Output the [X, Y] coordinate of the center of the cell containing the given text.  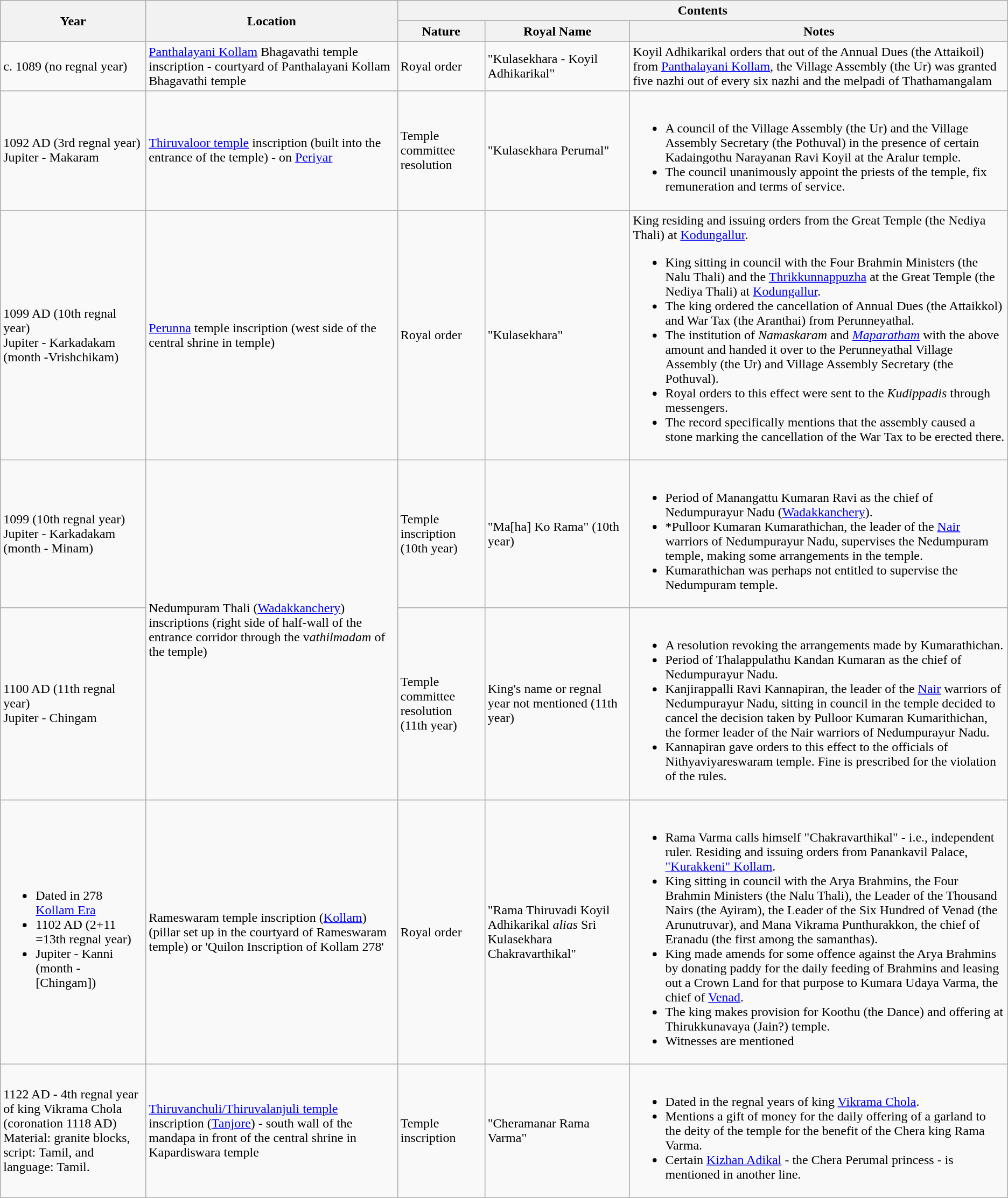
Thiruvaloor temple inscription (built into the entrance of the temple) - on Periyar [272, 151]
1092 AD (3rd regnal year)Jupiter - Makaram [73, 151]
1099 AD (10th regnal year)Jupiter - Karkadakam (month -Vrishchikam) [73, 335]
Temple inscription (10th year) [441, 534]
1100 AD (11th regnal year)Jupiter - Chingam [73, 704]
"Ma[ha] Ko Rama" (10th year) [557, 534]
Temple committee resolution (11th year) [441, 704]
c. 1089 (no regnal year) [73, 66]
Year [73, 21]
Dated in 278 Kollam Era1102 AD (2+11 =13th regnal year)Jupiter - Kanni (month - [Chingam]) [73, 931]
Royal Name [557, 31]
Nedumpuram Thali (Wadakkanchery) inscriptions (right side of half-wall of the entrance corridor through the vathilmadam of the temple) [272, 630]
"Kulasekhara Perumal" [557, 151]
"Kulasekhara" [557, 335]
1099 (10th regnal year)Jupiter - Karkadakam (month - Minam) [73, 534]
Rameswaram temple inscription (Kollam) (pillar set up in the courtyard of Rameswaram temple) or 'Quilon Inscription of Kollam 278' [272, 931]
Contents [702, 11]
King's name or regnal year not mentioned (11th year) [557, 704]
Panthalayani Kollam Bhagavathi temple inscription - courtyard of Panthalayani Kollam Bhagavathi temple [272, 66]
Temple inscription [441, 1131]
"Rama Thiruvadi Koyil Adhikarikal alias Sri Kulasekhara Chakravarthikal" [557, 931]
"Kulasekhara - Koyil Adhikarikal" [557, 66]
1122 AD - 4th regnal year of king Vikrama Chola (coronation 1118 AD)Material: granite blocks, script: Tamil, and language: Tamil. [73, 1131]
Temple committee resolution [441, 151]
Nature [441, 31]
Thiruvanchuli/Thiruvalanjuli temple inscription (Tanjore) - south wall of the mandapa in front of the central shrine in Kapardiswara temple [272, 1131]
Location [272, 21]
Notes [818, 31]
Perunna temple inscription (west side of the central shrine in temple) [272, 335]
"Cheramanar Rama Varma" [557, 1131]
